Output the [x, y] coordinate of the center of the cell containing the given text.  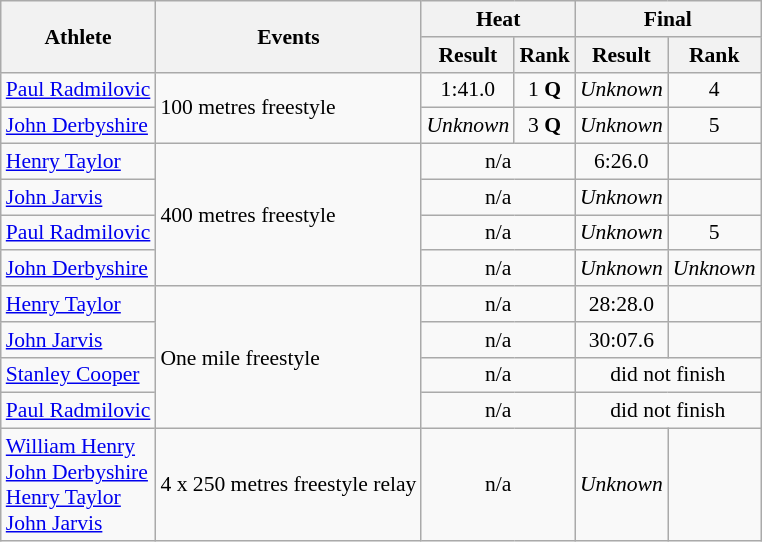
100 metres freestyle [288, 108]
Stanley Cooper [78, 375]
Heat [498, 19]
Final [668, 19]
1 Q [544, 90]
Athlete [78, 36]
400 metres freestyle [288, 215]
One mile freestyle [288, 357]
3 Q [544, 126]
1:41.0 [468, 90]
4 [714, 90]
30:07.6 [622, 340]
28:28.0 [622, 304]
4 x 250 metres freestyle relay [288, 485]
6:26.0 [622, 162]
Events [288, 36]
William HenryJohn DerbyshireHenry TaylorJohn Jarvis [78, 485]
